From the cell containing the given text, extract its center point as [x, y] coordinate. 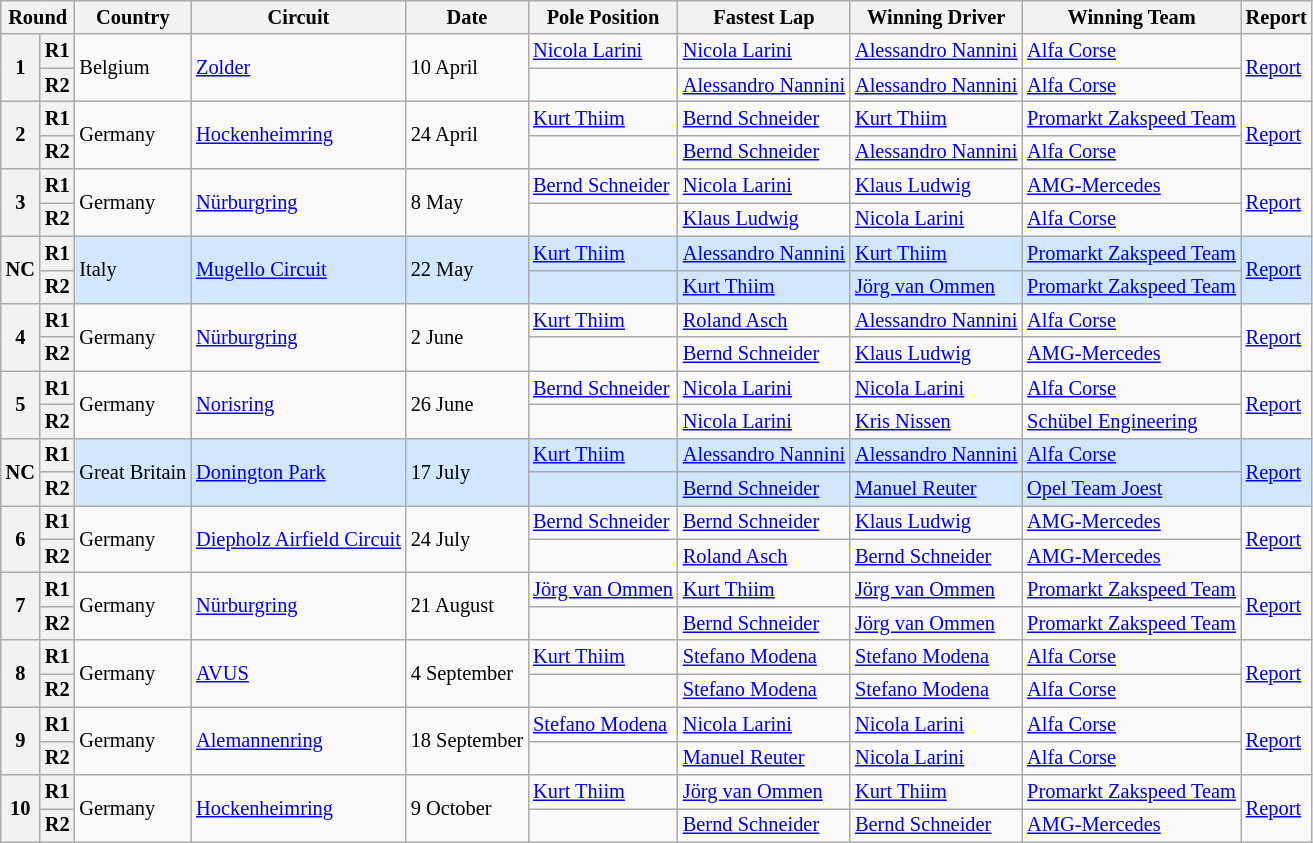
5 [20, 404]
10 April [467, 68]
Pole Position [603, 17]
9 [20, 740]
Norisring [298, 404]
8 May [467, 202]
26 June [467, 404]
Winning Driver [936, 17]
Fastest Lap [764, 17]
Winning Team [1132, 17]
Mugello Circuit [298, 270]
4 September [467, 674]
Great Britain [132, 472]
AVUS [298, 674]
18 September [467, 740]
Round [38, 17]
Zolder [298, 68]
22 May [467, 270]
10 [20, 808]
9 October [467, 808]
17 July [467, 472]
6 [20, 538]
Italy [132, 270]
Date [467, 17]
Donington Park [298, 472]
7 [20, 606]
Circuit [298, 17]
2 [20, 134]
Opel Team Joest [1132, 489]
Belgium [132, 68]
Alemannenring [298, 740]
21 August [467, 606]
24 July [467, 538]
4 [20, 336]
3 [20, 202]
Diepholz Airfield Circuit [298, 538]
Kris Nissen [936, 421]
24 April [467, 134]
8 [20, 674]
Country [132, 17]
2 June [467, 336]
1 [20, 68]
Schübel Engineering [1132, 421]
